Determine the [X, Y] coordinate at the center of the cell enclosing the given text.  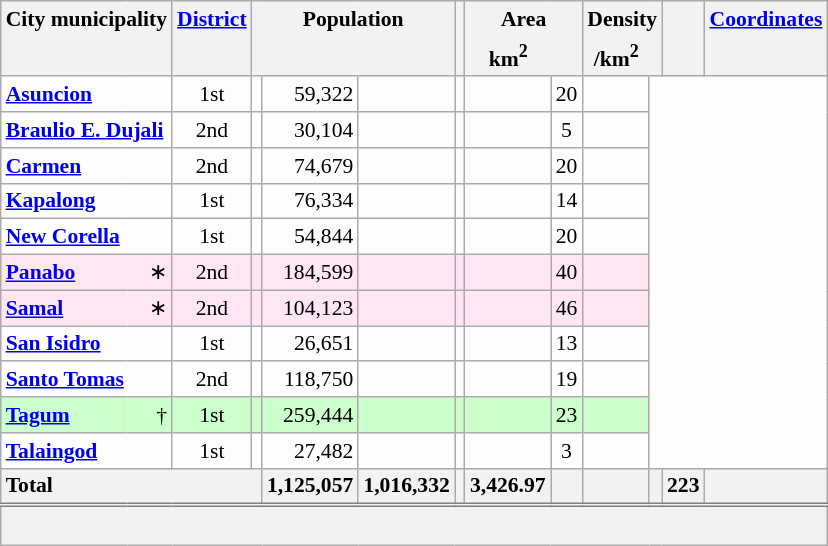
27,482 [310, 450]
Coordinates [766, 18]
Carmen [86, 165]
3,426.97 [508, 486]
Samal [64, 308]
Panabo [64, 272]
Tagum [64, 415]
New Corella [86, 237]
Total [132, 486]
km2 [508, 56]
104,123 [310, 308]
19 [567, 379]
District [212, 18]
14 [567, 201]
1,125,057 [310, 486]
59,322 [310, 94]
259,444 [310, 415]
30,104 [310, 130]
223 [684, 486]
3 [567, 450]
118,750 [310, 379]
Santo Tomas [86, 379]
City municipality [86, 18]
46 [567, 308]
Density [622, 18]
Kapalong [86, 201]
74,679 [310, 165]
184,599 [310, 272]
1,016,332 [406, 486]
/km2 [616, 56]
23 [567, 415]
Talaingod [86, 450]
Braulio E. Dujali [86, 130]
13 [567, 344]
54,844 [310, 237]
26,651 [310, 344]
5 [567, 130]
Area [524, 18]
76,334 [310, 201]
Asuncion [86, 94]
† [150, 415]
Population [354, 18]
San Isidro [86, 344]
40 [567, 272]
